Provide the [X, Y] coordinate of the cell's center where the given text is located.  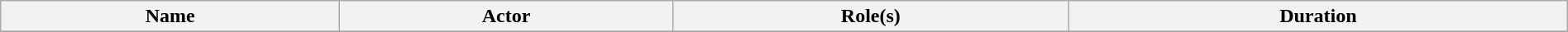
Role(s) [870, 16]
Actor [506, 16]
Duration [1318, 16]
Name [170, 16]
